For the text-containing cell, return its midpoint in (x, y) coordinate format. 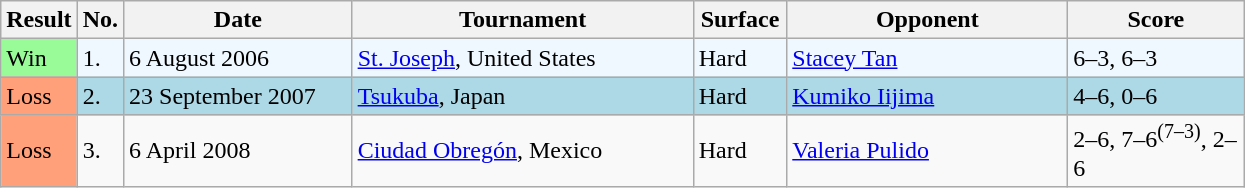
2. (100, 96)
Stacey Tan (928, 58)
6–3, 6–3 (1156, 58)
Ciudad Obregón, Mexico (522, 151)
Surface (740, 20)
3. (100, 151)
23 September 2007 (238, 96)
Valeria Pulido (928, 151)
1. (100, 58)
6 April 2008 (238, 151)
Result (39, 20)
No. (100, 20)
Date (238, 20)
4–6, 0–6 (1156, 96)
Opponent (928, 20)
6 August 2006 (238, 58)
2–6, 7–6(7–3), 2–6 (1156, 151)
St. Joseph, United States (522, 58)
Tsukuba, Japan (522, 96)
Score (1156, 20)
Kumiko Iijima (928, 96)
Win (39, 58)
Tournament (522, 20)
